Detect which cell encompasses the target text, then output its [X, Y] center coordinate. 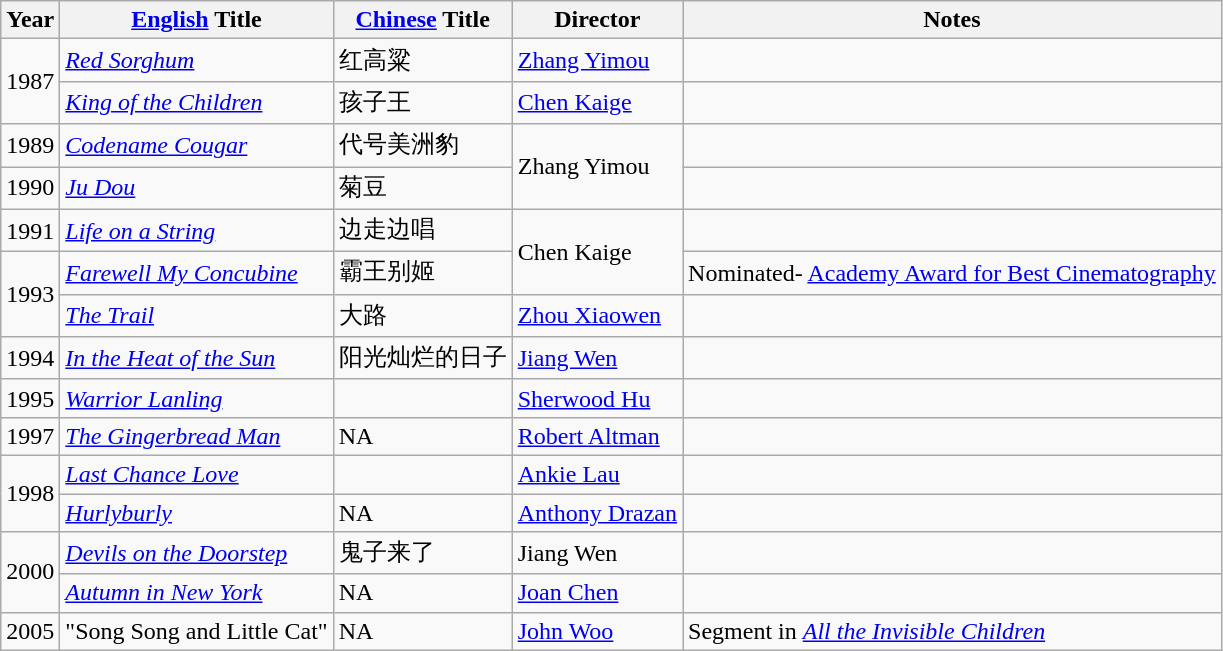
Joan Chen [597, 593]
In the Heat of the Sun [196, 358]
Zhou Xiaowen [597, 316]
John Woo [597, 631]
Life on a String [196, 230]
"Song Song and Little Cat" [196, 631]
孩子王 [422, 102]
Robert Altman [597, 436]
1994 [30, 358]
1990 [30, 188]
菊豆 [422, 188]
Nominated- Academy Award for Best Cinematography [952, 274]
大路 [422, 316]
1987 [30, 82]
The Trail [196, 316]
霸王别姬 [422, 274]
Director [597, 20]
English Title [196, 20]
Sherwood Hu [597, 398]
代号美洲豹 [422, 146]
边走边唱 [422, 230]
2005 [30, 631]
红高粱 [422, 60]
阳光灿烂的日子 [422, 358]
Last Chance Love [196, 474]
Ankie Lau [597, 474]
1989 [30, 146]
Notes [952, 20]
1993 [30, 294]
1998 [30, 493]
Anthony Drazan [597, 513]
Autumn in New York [196, 593]
The Gingerbread Man [196, 436]
Codename Cougar [196, 146]
Red Sorghum [196, 60]
1995 [30, 398]
King of the Children [196, 102]
Segment in All the Invisible Children [952, 631]
Devils on the Doorstep [196, 554]
2000 [30, 572]
1991 [30, 230]
Chinese Title [422, 20]
Hurlyburly [196, 513]
Year [30, 20]
Farewell My Concubine [196, 274]
鬼子来了 [422, 554]
Warrior Lanling [196, 398]
1997 [30, 436]
Ju Dou [196, 188]
